Output the (X, Y) coordinate of the center of the cell containing the given text.  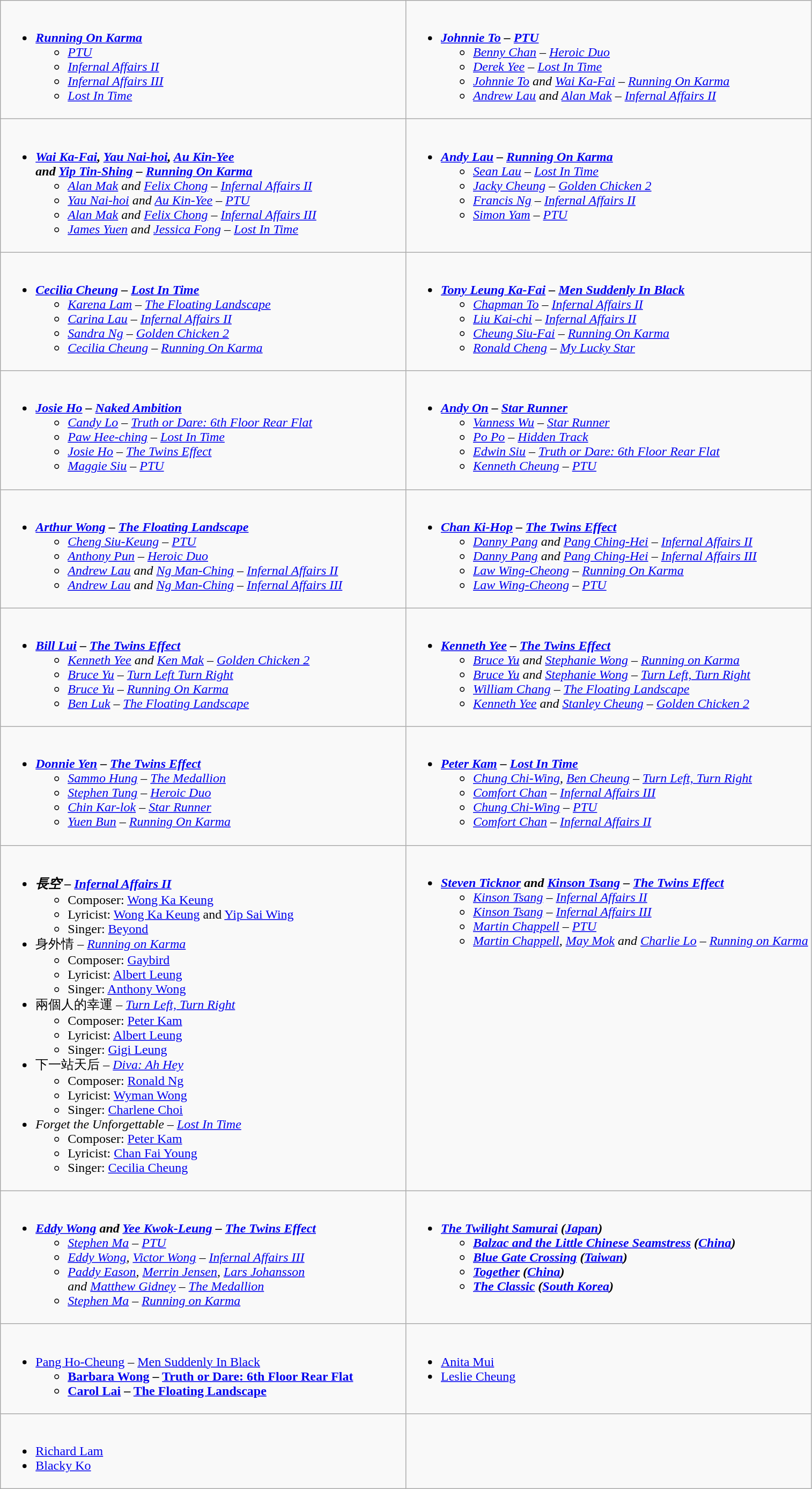
Donnie Yen – The Twins EffectSammo Hung – The MedallionStephen Tung – Heroic DuoChin Kar-lok – Star RunnerYuen Bun – Running On Karma (203, 786)
Running On KarmaPTUInfernal Affairs IIInfernal Affairs IIILost In Time (203, 60)
Pang Ho-Cheung – Men Suddenly In BlackBarbara Wong – Truth or Dare: 6th Floor Rear FlatCarol Lai – The Floating Landscape (203, 1368)
Richard LamBlacky Ko (203, 1451)
Josie Ho – Naked AmbitionCandy Lo – Truth or Dare: 6th Floor Rear FlatPaw Hee-ching – Lost In TimeJosie Ho – The Twins EffectMaggie Siu – PTU (203, 430)
Andy Lau – Running On KarmaSean Lau – Lost In TimeJacky Cheung – Golden Chicken 2Francis Ng – Infernal Affairs IISimon Yam – PTU (608, 186)
Andy On – Star RunnerVanness Wu – Star RunnerPo Po – Hidden TrackEdwin Siu – Truth or Dare: 6th Floor Rear FlatKenneth Cheung – PTU (608, 430)
The Twilight Samurai (Japan)Balzac and the Little Chinese Seamstress (China)Blue Gate Crossing (Taiwan)Together (China)The Classic (South Korea) (608, 1257)
Anita MuiLeslie Cheung (608, 1368)
